Capture the cell that displays the provided text and extract its (X, Y) central coordinate. 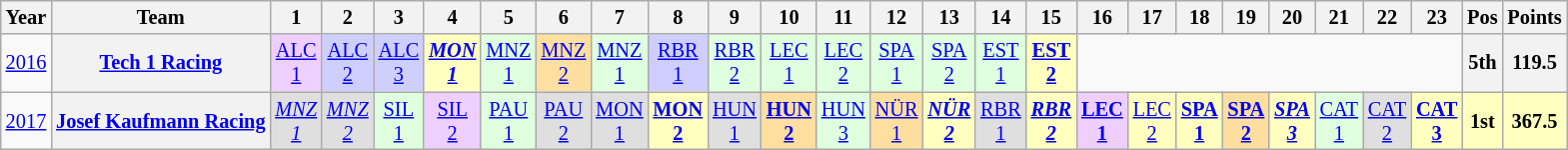
1 (296, 17)
MON2 (679, 121)
2017 (26, 121)
13 (949, 17)
Year (26, 17)
17 (1152, 17)
Team (160, 17)
HUN1 (735, 121)
8 (679, 17)
Josef Kaufmann Racing (160, 121)
15 (1051, 17)
SIL1 (399, 121)
Tech 1 Racing (160, 63)
5 (508, 17)
367.5 (1535, 121)
4 (452, 17)
14 (1000, 17)
1st (1482, 121)
22 (1387, 17)
18 (1199, 17)
3 (399, 17)
16 (1102, 17)
20 (1292, 17)
EST2 (1051, 63)
5th (1482, 63)
HUN2 (789, 121)
9 (735, 17)
12 (897, 17)
6 (564, 17)
Points (1535, 17)
PAU2 (564, 121)
NÜR1 (897, 121)
ALC1 (296, 63)
ALC2 (348, 63)
NÜR2 (949, 121)
119.5 (1535, 63)
HUN3 (843, 121)
EST1 (1000, 63)
7 (620, 17)
SPA3 (1292, 121)
19 (1245, 17)
PAU1 (508, 121)
CAT1 (1339, 121)
Pos (1482, 17)
SIL2 (452, 121)
21 (1339, 17)
11 (843, 17)
CAT3 (1437, 121)
CAT2 (1387, 121)
23 (1437, 17)
2 (348, 17)
2016 (26, 63)
10 (789, 17)
ALC3 (399, 63)
